Capture the cell that displays the provided text and extract its [X, Y] central coordinate. 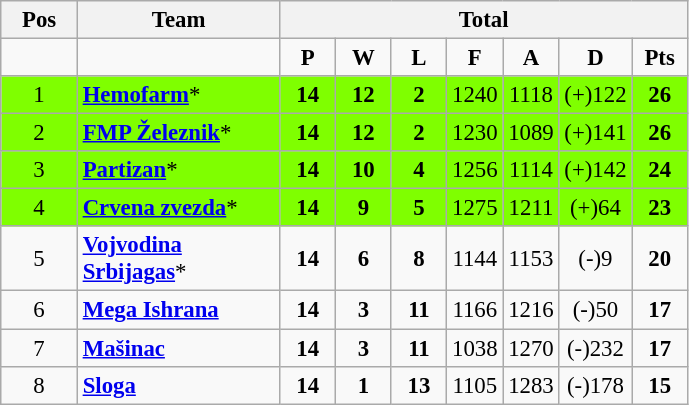
15 [660, 385]
Crvena zvezda* [178, 208]
Team [178, 20]
20 [660, 258]
(-)50 [596, 310]
9 [364, 208]
1256 [475, 170]
7 [40, 348]
Hemofarm* [178, 95]
Sloga [178, 385]
F [475, 58]
1089 [531, 133]
Pts [660, 58]
(-)232 [596, 348]
24 [660, 170]
1114 [531, 170]
Pos [40, 20]
1144 [475, 258]
(+)64 [596, 208]
D [596, 58]
1275 [475, 208]
10 [364, 170]
1038 [475, 348]
Total [484, 20]
1270 [531, 348]
Mega Ishrana [178, 310]
1283 [531, 385]
(-)178 [596, 385]
(+)141 [596, 133]
FMP Železnik* [178, 133]
Vojvodina Srbijagas* [178, 258]
W [364, 58]
Partizan* [178, 170]
(+)122 [596, 95]
1118 [531, 95]
L [419, 58]
1105 [475, 385]
23 [660, 208]
1230 [475, 133]
Mašinac [178, 348]
1216 [531, 310]
(+)142 [596, 170]
(-)9 [596, 258]
1211 [531, 208]
1240 [475, 95]
13 [419, 385]
A [531, 58]
P [308, 58]
1166 [475, 310]
1153 [531, 258]
